Search for the cell housing the specified text and yield its (x, y) center coordinate. 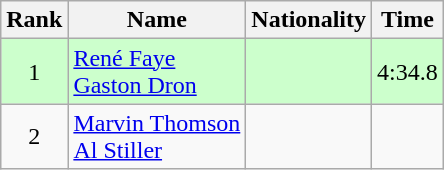
Nationality (309, 20)
2 (34, 136)
4:34.8 (408, 72)
René FayeGaston Dron (157, 72)
1 (34, 72)
Marvin ThomsonAl Stiller (157, 136)
Rank (34, 20)
Time (408, 20)
Name (157, 20)
